Determine the (X, Y) coordinate at the center of the cell enclosing the given text.  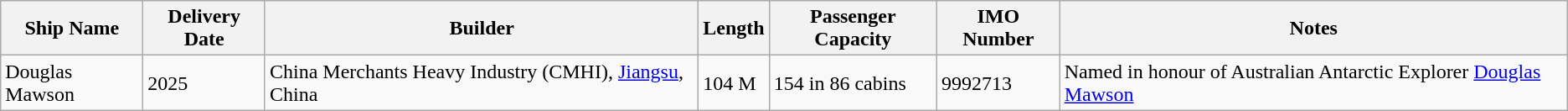
Notes (1313, 29)
Builder (481, 29)
154 in 86 cabins (853, 82)
Passenger Capacity (853, 29)
Length (734, 29)
Delivery Date (204, 29)
104 M (734, 82)
2025 (204, 82)
Douglas Mawson (72, 82)
China Merchants Heavy Industry (CMHI), Jiangsu, China (481, 82)
9992713 (998, 82)
IMO Number (998, 29)
Named in honour of Australian Antarctic Explorer Douglas Mawson (1313, 82)
Ship Name (72, 29)
